Detect which cell encompasses the target text, then output its [X, Y] center coordinate. 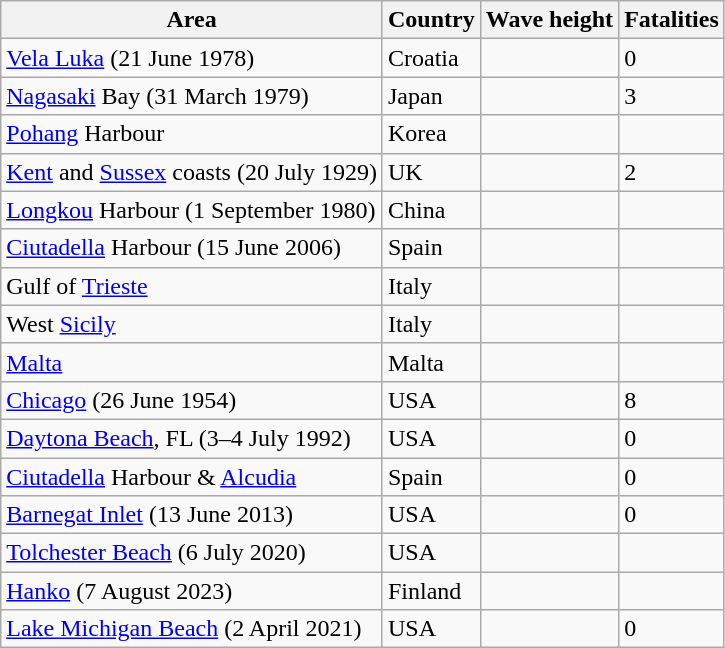
Country [431, 20]
Finland [431, 591]
Fatalities [672, 20]
China [431, 210]
Longkou Harbour (1 September 1980) [192, 210]
Gulf of Trieste [192, 286]
Croatia [431, 58]
UK [431, 172]
3 [672, 96]
Hanko (7 August 2023) [192, 591]
Lake Michigan Beach (2 April 2021) [192, 629]
West Sicily [192, 324]
Chicago (26 June 1954) [192, 400]
8 [672, 400]
Daytona Beach, FL (3–4 July 1992) [192, 438]
2 [672, 172]
Tolchester Beach (6 July 2020) [192, 553]
Ciutadella Harbour (15 June 2006) [192, 248]
Pohang Harbour [192, 134]
Japan [431, 96]
Korea [431, 134]
Nagasaki Bay (31 March 1979) [192, 96]
Kent and Sussex coasts (20 July 1929) [192, 172]
Barnegat Inlet (13 June 2013) [192, 515]
Wave height [549, 20]
Vela Luka (21 June 1978) [192, 58]
Ciutadella Harbour & Alcudia [192, 477]
Area [192, 20]
